Find where the given text appears and provide that cell's center as [X, Y] coordinate. 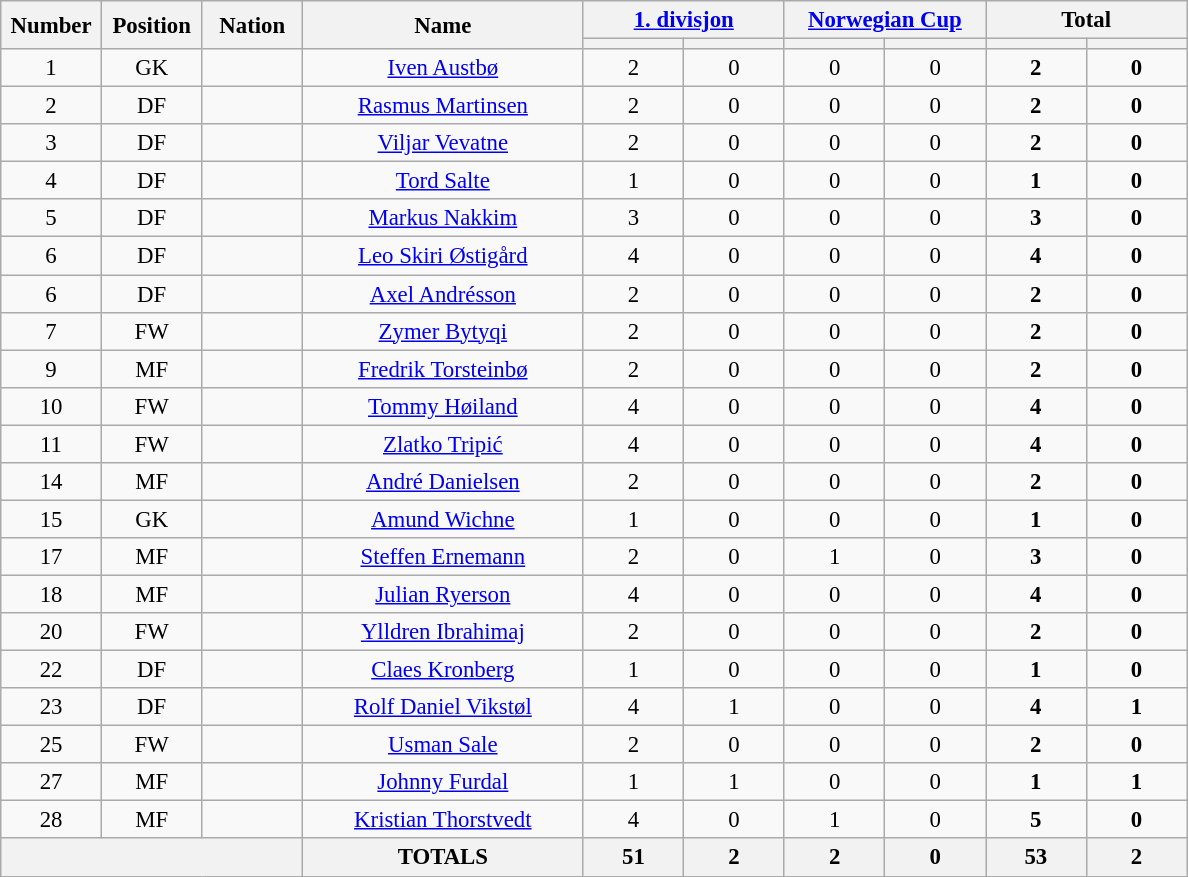
20 [52, 632]
Viljar Vevatne [444, 143]
Zymer Bytyqi [444, 331]
Leo Skiri Østigård [444, 256]
15 [52, 519]
9 [52, 369]
18 [52, 594]
51 [634, 858]
Fredrik Torsteinbø [444, 369]
Rolf Daniel Vikstøl [444, 707]
28 [52, 820]
22 [52, 670]
Nation [252, 25]
Tord Salte [444, 181]
Axel Andrésson [444, 294]
Iven Austbø [444, 68]
Position [152, 25]
Kristian Thorstvedt [444, 820]
Zlatko Tripić [444, 444]
Name [444, 25]
Claes Kronberg [444, 670]
Rasmus Martinsen [444, 106]
Norwegian Cup [884, 20]
11 [52, 444]
Markus Nakkim [444, 219]
Number [52, 25]
TOTALS [444, 858]
Julian Ryerson [444, 594]
Usman Sale [444, 745]
7 [52, 331]
53 [1036, 858]
Tommy Høiland [444, 406]
10 [52, 406]
Ylldren Ibrahimaj [444, 632]
Total [1086, 20]
Amund Wichne [444, 519]
27 [52, 782]
1. divisjon [684, 20]
Johnny Furdal [444, 782]
Steffen Ernemann [444, 557]
17 [52, 557]
25 [52, 745]
23 [52, 707]
André Danielsen [444, 482]
14 [52, 482]
